Detect which cell encompasses the target text, then output its (x, y) center coordinate. 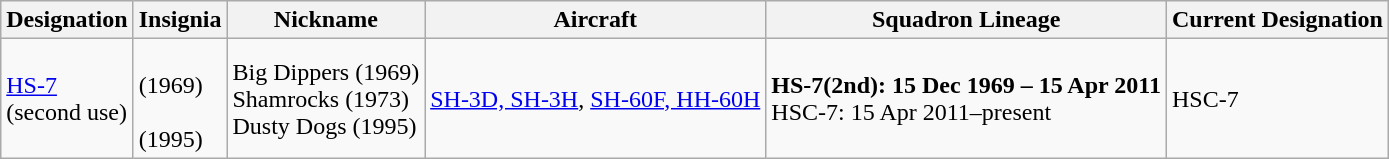
(1969)(1995) (180, 98)
Current Designation (1277, 20)
SH-3D, SH-3H, SH-60F, HH-60H (596, 98)
Nickname (326, 20)
HSC-7 (1277, 98)
Big Dippers (1969)Shamrocks (1973)Dusty Dogs (1995) (326, 98)
Squadron Lineage (966, 20)
HS-7(2nd): 15 Dec 1969 – 15 Apr 2011HSC-7: 15 Apr 2011–present (966, 98)
Aircraft (596, 20)
Designation (67, 20)
HS-7(second use) (67, 98)
Insignia (180, 20)
